Return (x, y) of the center of cell containing provided text 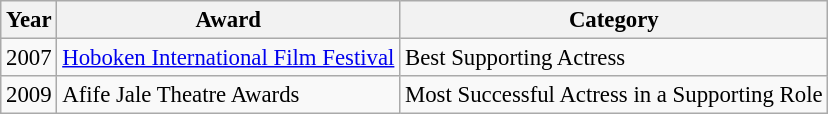
Best Supporting Actress (614, 58)
Hoboken International Film Festival (228, 58)
Award (228, 20)
Year (29, 20)
Afife Jale Theatre Awards (228, 95)
2007 (29, 58)
Category (614, 20)
2009 (29, 95)
Most Successful Actress in a Supporting Role (614, 95)
